Search for the cell housing the specified text and yield its (X, Y) center coordinate. 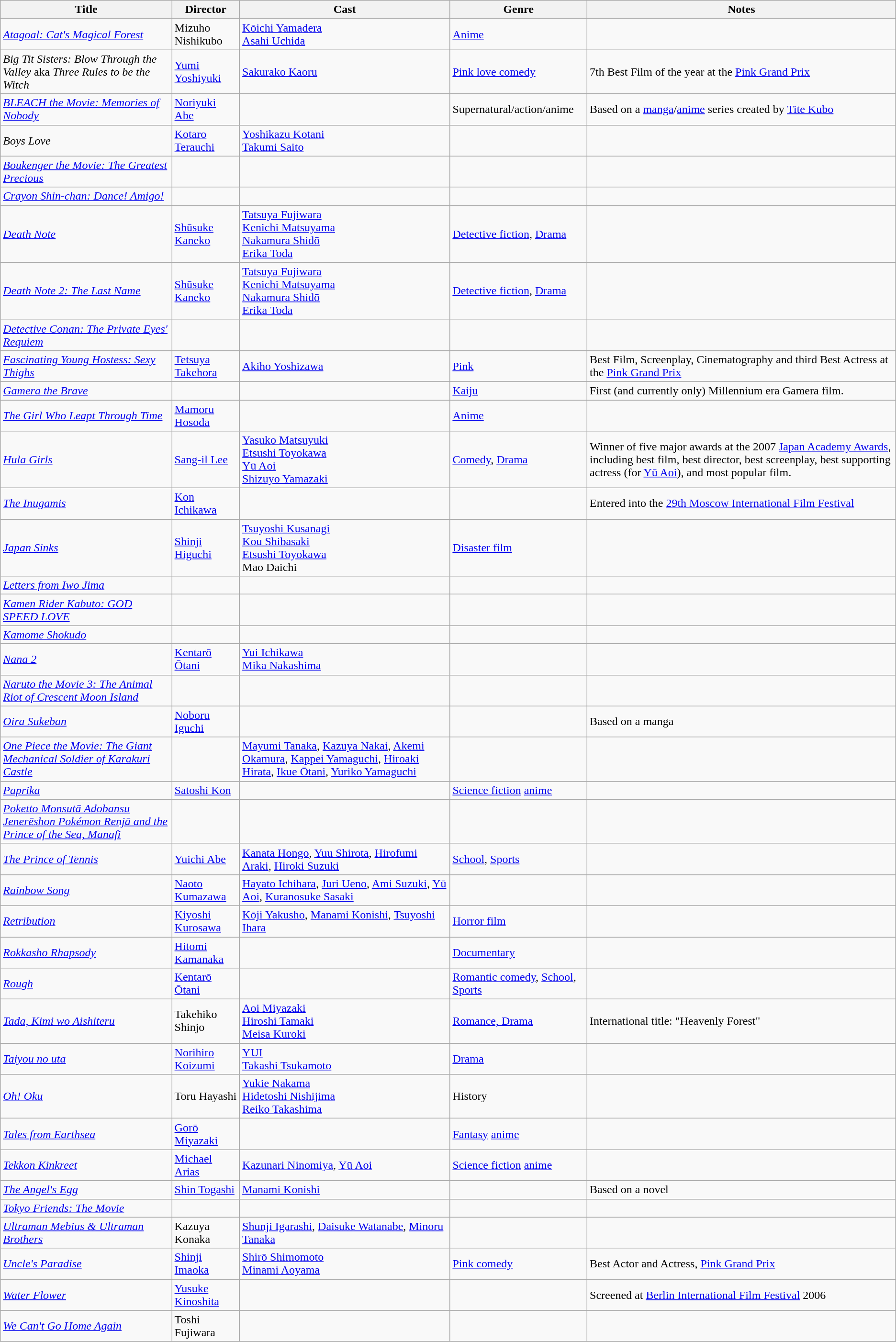
BLEACH the Movie: Memories of Nobody (86, 109)
Aoi Miyazaki Hiroshi Tamaki Meisa Kuroki (345, 1021)
Yasuko MatsuyukiEtsushi ToyokawaYū AoiShizuyo Yamazaki (345, 459)
Based on a novel (742, 1190)
International title: "Heavenly Forest" (742, 1021)
Big Tit Sisters: Blow Through the Valley aka Three Rules to be the Witch (86, 72)
Mayumi Tanaka, Kazuya Nakai, Akemi Okamura, Kappei Yamaguchi, Hiroaki Hirata, Ikue Ōtani, Yuriko Yamaguchi (345, 759)
Best Actor and Actress, Pink Grand Prix (742, 1264)
Akiho Yoshizawa (345, 366)
Sang-il Lee (206, 459)
Romantic comedy, School, Sports (519, 984)
Pink (519, 366)
Shinji Imaoka (206, 1264)
Tokyo Friends: The Movie (86, 1208)
Michael Arias (206, 1165)
Letters from Iwo Jima (86, 585)
Oira Sukeban (86, 722)
Kōichi Yamadera Asahi Uchida (345, 34)
Documentary (519, 952)
Yusuke Kinoshita (206, 1295)
Nana 2 (86, 660)
Best Film, Screenplay, Cinematography and third Best Actress at the Pink Grand Prix (742, 366)
Kamome Shokudo (86, 635)
The Girl Who Leapt Through Time (86, 415)
History (519, 1096)
Noriyuki Abe (206, 109)
Takehiko Shinjo (206, 1021)
Entered into the 29th Moscow International Film Festival (742, 503)
We Can't Go Home Again (86, 1326)
Taiyou no uta (86, 1059)
Hula Girls (86, 459)
Horror film (519, 921)
Naoto Kumazawa (206, 890)
Crayon Shin-chan: Dance! Amigo! (86, 196)
Fascinating Young Hostess: Sexy Thighs (86, 366)
The Prince of Tennis (86, 859)
Disaster film (519, 548)
Pink comedy (519, 1264)
Tetsuya Takehora (206, 366)
Manami Konishi (345, 1190)
Rokkasho Rhapsody (86, 952)
Based on a manga (742, 722)
First (and currently only) Millennium era Gamera film. (742, 391)
Toru Hayashi (206, 1096)
Screened at Berlin International Film Festival 2006 (742, 1295)
Fantasy anime (519, 1134)
Rough (86, 984)
Boukenger the Movie: The Greatest Precious (86, 171)
Toshi Fujiwara (206, 1326)
The Angel's Egg (86, 1190)
Kaiju (519, 391)
Paprika (86, 790)
The Inugamis (86, 503)
Shunji Igarashi, Daisuke Watanabe, Minoru Tanaka (345, 1233)
Based on a manga/anime series created by Tite Kubo (742, 109)
Retribution (86, 921)
Kanata Hongo, Yuu Shirota, Hirofumi Araki, Hiroki Suzuki (345, 859)
Kiyoshi Kurosawa (206, 921)
Naruto the Movie 3: The Animal Riot of Crescent Moon Island (86, 690)
Tekkon Kinkreet (86, 1165)
Mizuho Nishikubo (206, 34)
Kamen Rider Kabuto: GOD SPEED LOVE (86, 610)
Romance, Drama (519, 1021)
Genre (519, 10)
Ultraman Mebius & Ultraman Brothers (86, 1233)
Noboru Iguchi (206, 722)
Mamoru Hosoda (206, 415)
Detective Conan: The Private Eyes' Requiem (86, 335)
YUI Takashi Tsukamoto (345, 1059)
Hitomi Kamanaka (206, 952)
Satoshi Kon (206, 790)
Shirō ShimomotoMinami Aoyama (345, 1264)
Death Note 2: The Last Name (86, 291)
Atagoal: Cat's Magical Forest (86, 34)
Comedy, Drama (519, 459)
Water Flower (86, 1295)
Norihiro Koizumi (206, 1059)
Cast (345, 10)
Japan Sinks (86, 548)
Shinji Higuchi (206, 548)
Yui IchikawaMika Nakashima (345, 660)
Tales from Earthsea (86, 1134)
Kōji Yakusho, Manami Konishi, Tsuyoshi Ihara (345, 921)
Shin Togashi (206, 1190)
Boys Love (86, 141)
Kazuya Konaka (206, 1233)
Poketto Monsutā Adobansu Jenerēshon Pokémon Renjā and the Prince of the Sea, Manafi (86, 821)
Kon Ichikawa (206, 503)
Title (86, 10)
Drama (519, 1059)
One Piece the Movie: The Giant Mechanical Soldier of Karakuri Castle (86, 759)
Notes (742, 10)
Yuichi Abe (206, 859)
Pink love comedy (519, 72)
Tada, Kimi wo Aishiteru (86, 1021)
Oh! Oku (86, 1096)
Director (206, 10)
Yukie NakamaHidetoshi NishijimaReiko Takashima (345, 1096)
Death Note (86, 234)
Kotaro Terauchi (206, 141)
Supernatural/action/anime (519, 109)
7th Best Film of the year at the Pink Grand Prix (742, 72)
Sakurako Kaoru (345, 72)
Yoshikazu Kotani Takumi Saito (345, 141)
Kazunari Ninomiya, Yū Aoi (345, 1165)
Gorō Miyazaki (206, 1134)
Tsuyoshi KusanagiKou ShibasakiEtsushi ToyokawaMao Daichi (345, 548)
Uncle's Paradise (86, 1264)
Rainbow Song (86, 890)
School, Sports (519, 859)
Hayato Ichihara, Juri Ueno, Ami Suzuki, Yū Aoi, Kuranosuke Sasaki (345, 890)
Gamera the Brave (86, 391)
Yumi Yoshiyuki (206, 72)
